Scan for the cell matching the given text and deliver its [X, Y] coordinate at center. 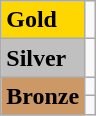
Bronze [43, 96]
Silver [43, 58]
Gold [43, 20]
